For the text-containing cell, return its midpoint in (x, y) coordinate format. 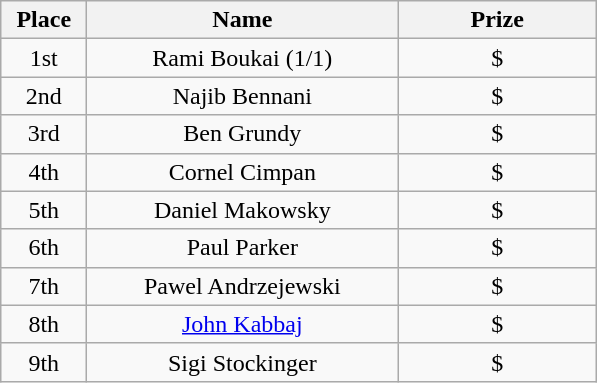
8th (44, 324)
Pawel Andrzejewski (242, 286)
2nd (44, 96)
Ben Grundy (242, 134)
Name (242, 20)
Prize (498, 20)
Daniel Makowsky (242, 210)
5th (44, 210)
Najib Bennani (242, 96)
Paul Parker (242, 248)
1st (44, 58)
Cornel Cimpan (242, 172)
Sigi Stockinger (242, 362)
9th (44, 362)
Rami Boukai (1/1) (242, 58)
3rd (44, 134)
4th (44, 172)
Place (44, 20)
7th (44, 286)
6th (44, 248)
John Kabbaj (242, 324)
